Return the [X, Y] coordinate for the center point of the cell that contains the specified text.  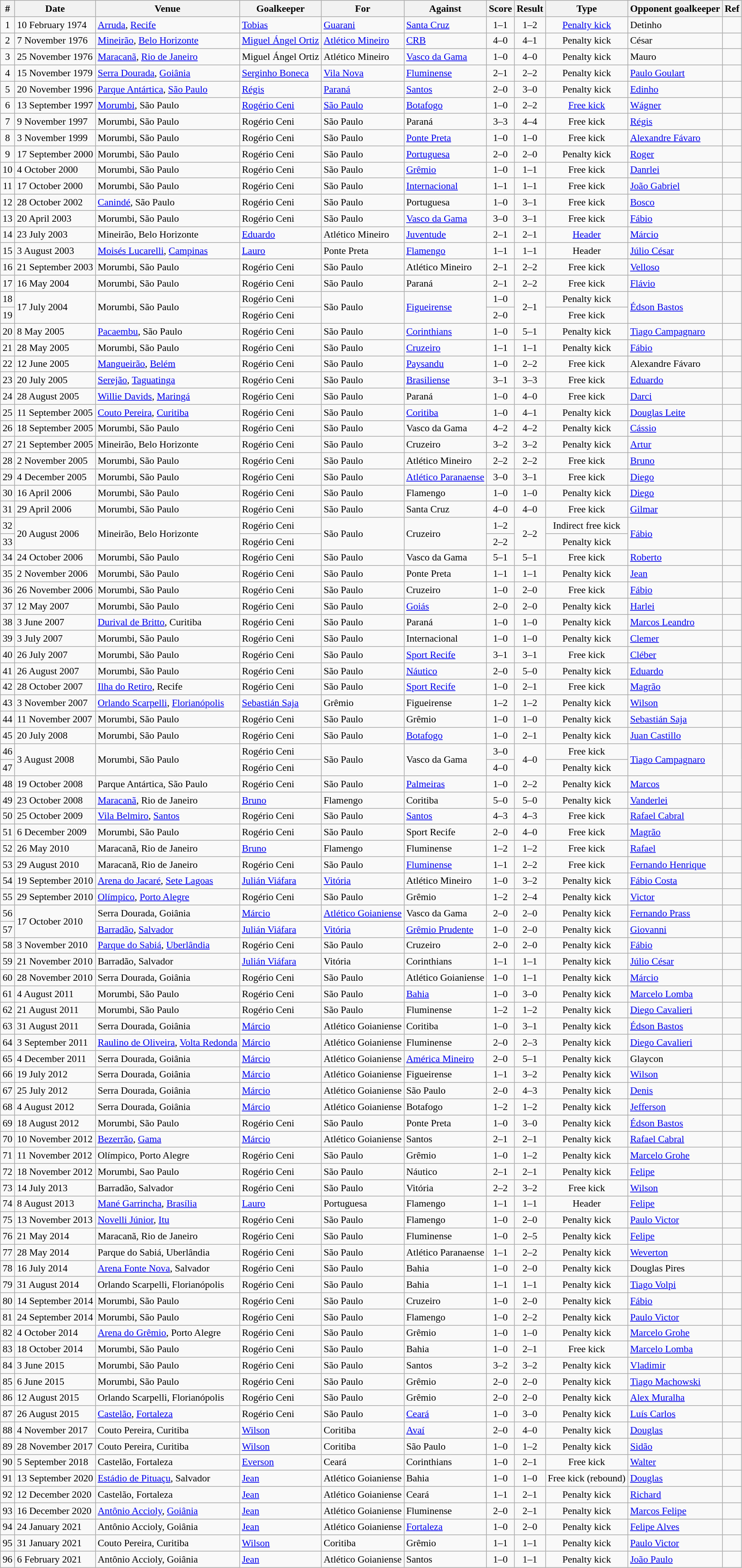
31 August 2011 [55, 1027]
22 [8, 364]
4 December 2011 [55, 1059]
4–4 [530, 122]
20 July 2005 [55, 380]
77 [8, 1252]
32 [8, 526]
87 [8, 1414]
Detinho [675, 25]
71 [8, 1156]
Arena do Grêmio, Porto Alegre [167, 1333]
11 September 2005 [55, 413]
Serejão, Taguatinga [167, 380]
85 [8, 1382]
# [8, 9]
América Mineiro [445, 1059]
26 August 2015 [55, 1414]
Cássio [675, 429]
80 [8, 1301]
16 April 2006 [55, 493]
56 [8, 913]
24 [8, 396]
Denis [675, 1091]
Novelli Júnior, Itu [167, 1220]
20 November 1996 [55, 89]
29 August 2010 [55, 865]
10 November 2012 [55, 1139]
74 [8, 1204]
Everson [281, 1462]
57 [8, 930]
Weverton [675, 1252]
Arena do Jacaré, Sete Lagoas [167, 881]
Ref [732, 9]
43 [8, 703]
65 [8, 1059]
Roberto [675, 558]
Raulino de Oliveira, Volta Redonda [167, 1042]
8 May 2005 [55, 332]
Durival de Britto, Curitiba [167, 623]
67 [8, 1091]
38 [8, 623]
12 August 2015 [55, 1398]
25 [8, 413]
4 October 2000 [55, 170]
3 [8, 57]
Richard [675, 1495]
Moisés Lucarelli, Campinas [167, 251]
João Paulo [675, 1559]
Mané Garrincha, Brasília [167, 1204]
24 January 2021 [55, 1527]
Date [55, 9]
19 July 2012 [55, 1075]
Rafael [675, 849]
58 [8, 945]
24 September 2014 [55, 1317]
12 December 2020 [55, 1495]
Fernando Henrique [675, 865]
2 November 2005 [55, 461]
5 [8, 89]
Velloso [675, 267]
2–3 [530, 1042]
7 [8, 122]
3 November 2010 [55, 945]
31 January 2021 [55, 1544]
19 October 2008 [55, 784]
Giovanni [675, 930]
Guarani [363, 25]
29 September 2010 [55, 897]
Fortaleza [445, 1527]
Opponent goalkeeper [675, 9]
93 [8, 1511]
Goiás [445, 606]
13 September 2020 [55, 1479]
Tiago Volpi [675, 1285]
5 September 2018 [55, 1462]
17 October 2000 [55, 186]
Darci [675, 396]
94 [8, 1527]
Juventude [445, 235]
Fernando Prass [675, 913]
Paulo Goulart [675, 73]
Morumbi, Sao Paulo [167, 1172]
26 May 2010 [55, 849]
66 [8, 1075]
16 December 2020 [55, 1511]
6 June 2015 [55, 1382]
21 November 2010 [55, 962]
45 [8, 735]
Against [445, 9]
26 November 2006 [55, 590]
17 October 2010 [55, 921]
75 [8, 1220]
4 November 2017 [55, 1430]
14 [8, 235]
Goalkeeper [281, 9]
Harlei [675, 606]
39 [8, 639]
11 November 2007 [55, 720]
21 May 2014 [55, 1237]
25 October 2009 [55, 816]
95 [8, 1544]
Marcos Leandro [675, 623]
23 October 2008 [55, 800]
10 [8, 170]
Ilha do Retiro, Recife [167, 687]
20 April 2003 [55, 219]
29 April 2006 [55, 510]
29 [8, 477]
41 [8, 671]
Indirect free kick [587, 526]
Mangueirão, Belém [167, 364]
3 November 2007 [55, 703]
17 September 2000 [55, 154]
27 [8, 445]
13 [8, 219]
Roger [675, 154]
18 September 2005 [55, 429]
54 [8, 881]
92 [8, 1495]
61 [8, 994]
62 [8, 1010]
26 July 2007 [55, 655]
Tiago Machowski [675, 1382]
3 November 1999 [55, 138]
31 August 2014 [55, 1285]
28 May 2005 [55, 348]
42 [8, 687]
Bezerrão, Gama [167, 1139]
Gilmar [675, 510]
20 August 2006 [55, 533]
70 [8, 1139]
Jefferson [675, 1107]
Felipe Alves [675, 1527]
Brasiliense [445, 380]
CRB [445, 41]
Clemer [675, 639]
Edinho [675, 89]
18 November 2012 [55, 1172]
Douglas Leite [675, 413]
8 August 2013 [55, 1204]
César [675, 41]
21 [8, 348]
28 October 2002 [55, 203]
Tobias [281, 25]
84 [8, 1366]
73 [8, 1188]
6 February 2021 [55, 1559]
20 [8, 332]
89 [8, 1446]
34 [8, 558]
48 [8, 784]
Danrlei [675, 170]
2–5 [530, 1237]
Luís Carlos [675, 1414]
3 August 2003 [55, 251]
53 [8, 865]
21 September 2003 [55, 267]
13 September 1997 [55, 106]
79 [8, 1285]
25 July 2012 [55, 1091]
Type [587, 9]
Fábio Costa [675, 881]
63 [8, 1027]
8 [8, 138]
78 [8, 1269]
76 [8, 1237]
Bosco [675, 203]
Vanderlei [675, 800]
João Gabriel [675, 186]
7 November 1976 [55, 41]
15 [8, 251]
Willie Davids, Maringá [167, 396]
Wágner [675, 106]
26 [8, 429]
13 November 2013 [55, 1220]
3 July 2007 [55, 639]
52 [8, 849]
Mauro [675, 57]
88 [8, 1430]
4 [8, 73]
16 May 2004 [55, 283]
Canindé, São Paulo [167, 203]
37 [8, 606]
Marcos [675, 784]
12 May 2007 [55, 606]
28 August 2005 [55, 396]
14 September 2014 [55, 1301]
12 June 2005 [55, 364]
Pacaembu, São Paulo [167, 332]
1 [8, 25]
3 September 2011 [55, 1042]
15 November 1979 [55, 73]
28 November 2017 [55, 1446]
81 [8, 1317]
51 [8, 833]
Artur [675, 445]
31 [8, 510]
Arena Fonte Nova, Salvador [167, 1269]
For [363, 9]
14 July 2013 [55, 1188]
49 [8, 800]
18 August 2012 [55, 1123]
Result [530, 9]
50 [8, 816]
72 [8, 1172]
Alex Muralha [675, 1398]
59 [8, 962]
26 August 2007 [55, 671]
Avaí [445, 1430]
10 February 1974 [55, 25]
Vila Nova [363, 73]
90 [8, 1462]
3 August 2008 [55, 760]
Juan Castillo [675, 735]
2–4 [530, 897]
4 August 2012 [55, 1107]
30 [8, 493]
Marcos Felipe [675, 1511]
Sidão [675, 1446]
21 August 2011 [55, 1010]
2 [8, 41]
4 August 2011 [55, 994]
91 [8, 1479]
Flávio [675, 283]
2 November 2006 [55, 574]
12 [8, 203]
55 [8, 897]
Paysandu [445, 364]
Douglas Pires [675, 1269]
4 December 2005 [55, 477]
Palmeiras [445, 784]
17 July 2004 [55, 307]
83 [8, 1349]
Glaycon [675, 1059]
3 June 2007 [55, 623]
Victor [675, 897]
18 [8, 299]
46 [8, 752]
68 [8, 1107]
9 November 1997 [55, 122]
23 July 2003 [55, 235]
28 October 2007 [55, 687]
Vladimir [675, 1366]
Cléber [675, 655]
64 [8, 1042]
6 December 2009 [55, 833]
19 September 2010 [55, 881]
96 [8, 1559]
60 [8, 978]
Estádio de Pituaçu, Salvador [167, 1479]
17 [8, 283]
36 [8, 590]
20 July 2008 [55, 735]
Grêmio Prudente [445, 930]
24 October 2006 [55, 558]
28 [8, 461]
4 October 2014 [55, 1333]
28 November 2010 [55, 978]
16 July 2014 [55, 1269]
47 [8, 768]
82 [8, 1333]
69 [8, 1123]
19 [8, 316]
11 November 2012 [55, 1156]
3 June 2015 [55, 1366]
21 September 2005 [55, 445]
Free kick (rebound) [587, 1479]
33 [8, 542]
Serginho Boneca [281, 73]
11 [8, 186]
28 May 2014 [55, 1252]
9 [8, 154]
6 [8, 106]
Venue [167, 9]
35 [8, 574]
18 October 2014 [55, 1349]
Vila Belmiro, Santos [167, 816]
Arruda, Recife [167, 25]
Walter [675, 1462]
Score [500, 9]
44 [8, 720]
40 [8, 655]
86 [8, 1398]
25 November 1976 [55, 57]
23 [8, 380]
16 [8, 267]
